Scan for the cell matching the given text and deliver its [X, Y] coordinate at center. 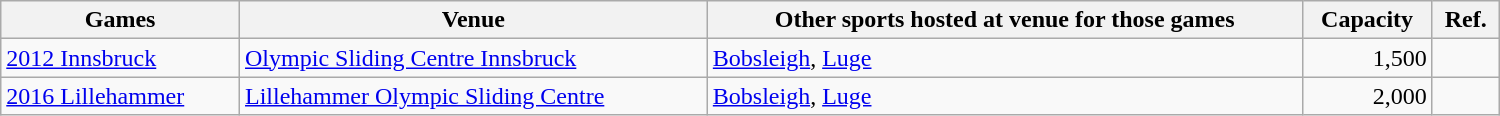
Games [120, 20]
Lillehammer Olympic Sliding Centre [474, 96]
1,500 [1367, 58]
2,000 [1367, 96]
Venue [474, 20]
2016 Lillehammer [120, 96]
Olympic Sliding Centre Innsbruck [474, 58]
Ref. [1466, 20]
2012 Innsbruck [120, 58]
Capacity [1367, 20]
Other sports hosted at venue for those games [1004, 20]
